Detect which cell encompasses the target text, then output its [X, Y] center coordinate. 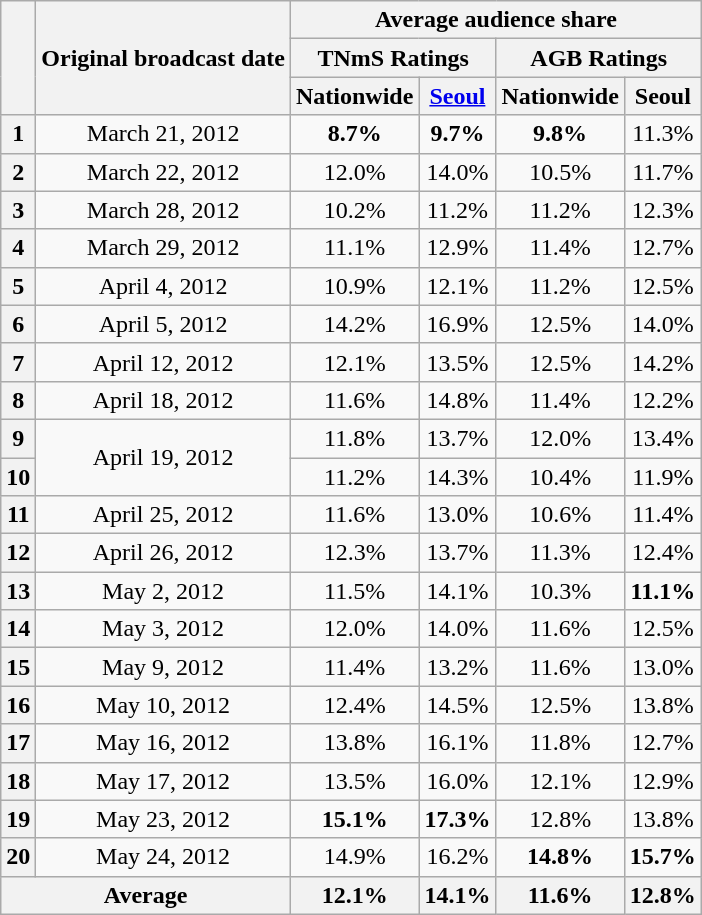
14.5% [458, 705]
4 [18, 248]
8 [18, 400]
17 [18, 743]
13.4% [662, 438]
April 25, 2012 [164, 515]
20 [18, 857]
18 [18, 781]
March 21, 2012 [164, 134]
10.6% [560, 515]
11.9% [662, 477]
16.1% [458, 743]
Original broadcast date [164, 58]
May 23, 2012 [164, 819]
15 [18, 667]
7 [18, 362]
9.8% [560, 134]
Average audience share [496, 20]
Average [146, 895]
12.2% [662, 400]
8.7% [354, 134]
13 [18, 591]
12 [18, 553]
9.7% [458, 134]
11.5% [354, 591]
March 28, 2012 [164, 210]
10.4% [560, 477]
April 18, 2012 [164, 400]
17.3% [458, 819]
6 [18, 324]
13.2% [458, 667]
19 [18, 819]
May 24, 2012 [164, 857]
16.9% [458, 324]
May 17, 2012 [164, 781]
April 26, 2012 [164, 553]
May 9, 2012 [164, 667]
11.7% [662, 172]
11 [18, 515]
April 19, 2012 [164, 457]
April 4, 2012 [164, 286]
March 22, 2012 [164, 172]
15.7% [662, 857]
May 3, 2012 [164, 629]
10.5% [560, 172]
3 [18, 210]
15.1% [354, 819]
14.3% [458, 477]
TNmS Ratings [392, 58]
14.9% [354, 857]
2 [18, 172]
April 12, 2012 [164, 362]
10 [18, 477]
May 2, 2012 [164, 591]
10.2% [354, 210]
10.9% [354, 286]
16 [18, 705]
5 [18, 286]
16.2% [458, 857]
10.3% [560, 591]
May 16, 2012 [164, 743]
9 [18, 438]
1 [18, 134]
April 5, 2012 [164, 324]
May 10, 2012 [164, 705]
16.0% [458, 781]
March 29, 2012 [164, 248]
AGB Ratings [598, 58]
14 [18, 629]
